Find where the given text appears and provide that cell's center as [x, y] coordinate. 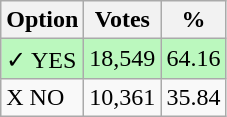
% [194, 20]
Votes [122, 20]
18,549 [122, 59]
Option [42, 20]
10,361 [122, 97]
✓ YES [42, 59]
X NO [42, 97]
35.84 [194, 97]
64.16 [194, 59]
